Scan for the cell matching the given text and deliver its (X, Y) coordinate at center. 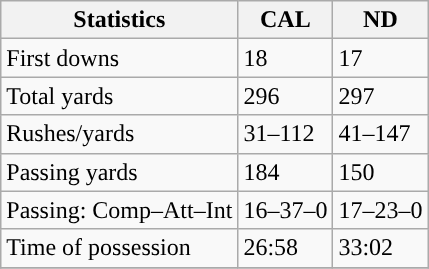
41–147 (380, 134)
Time of possession (120, 248)
Statistics (120, 20)
First downs (120, 58)
CAL (286, 20)
31–112 (286, 134)
Passing yards (120, 172)
Total yards (120, 96)
297 (380, 96)
Passing: Comp–Att–Int (120, 210)
150 (380, 172)
17–23–0 (380, 210)
Rushes/yards (120, 134)
33:02 (380, 248)
26:58 (286, 248)
ND (380, 20)
18 (286, 58)
296 (286, 96)
184 (286, 172)
17 (380, 58)
16–37–0 (286, 210)
